Output the (X, Y) coordinate of the center of the cell containing the given text.  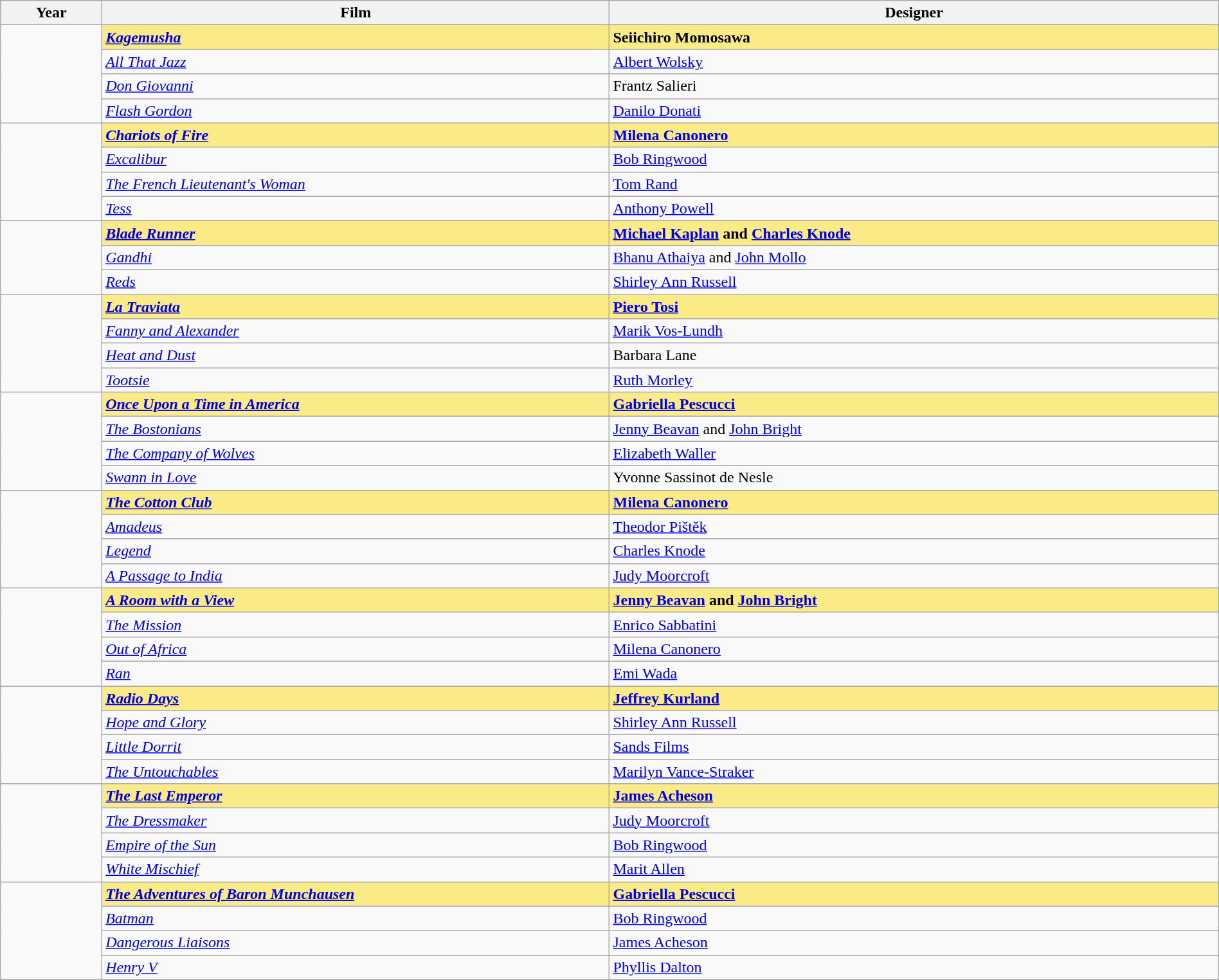
Anthony Powell (914, 208)
Once Upon a Time in America (356, 404)
Yvonne Sassinot de Nesle (914, 478)
Don Giovanni (356, 86)
White Mischief (356, 869)
A Room with a View (356, 600)
Fanny and Alexander (356, 331)
Marilyn Vance-Straker (914, 772)
Dangerous Liaisons (356, 943)
Designer (914, 13)
Heat and Dust (356, 356)
Albert Wolsky (914, 62)
Ran (356, 673)
Excalibur (356, 159)
Marik Vos-Lundh (914, 331)
Batman (356, 918)
La Traviata (356, 307)
Charles Knode (914, 551)
Theodor Pištěk (914, 527)
The Cotton Club (356, 502)
Ruth Morley (914, 380)
Seiichiro Momosawa (914, 37)
Gandhi (356, 257)
Marit Allen (914, 869)
The Last Emperor (356, 796)
Amadeus (356, 527)
Frantz Salieri (914, 86)
Danilo Donati (914, 111)
Michael Kaplan and Charles Knode (914, 233)
Blade Runner (356, 233)
Flash Gordon (356, 111)
All That Jazz (356, 62)
Swann in Love (356, 478)
Emi Wada (914, 673)
Out of Africa (356, 649)
Enrico Sabbatini (914, 624)
Hope and Glory (356, 723)
Elizabeth Waller (914, 453)
The Mission (356, 624)
The French Lieutenant's Woman (356, 184)
Sands Films (914, 747)
The Bostonians (356, 429)
A Passage to India (356, 576)
Bhanu Athaiya and John Mollo (914, 257)
Year (51, 13)
Tess (356, 208)
Reds (356, 282)
Legend (356, 551)
Film (356, 13)
Empire of the Sun (356, 845)
Tootsie (356, 380)
The Adventures of Baron Munchausen (356, 894)
Radio Days (356, 698)
Little Dorrit (356, 747)
Phyllis Dalton (914, 967)
The Company of Wolves (356, 453)
Kagemusha (356, 37)
Henry V (356, 967)
Piero Tosi (914, 307)
Tom Rand (914, 184)
Jeffrey Kurland (914, 698)
Chariots of Fire (356, 135)
The Untouchables (356, 772)
Barbara Lane (914, 356)
The Dressmaker (356, 821)
